Return (x, y) of the center of cell containing provided text 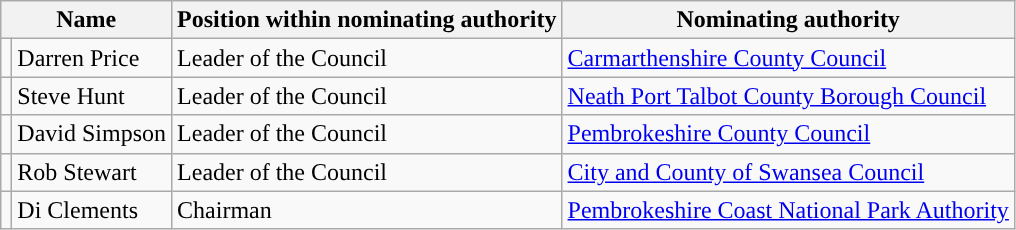
Position within nominating authority (367, 20)
Chairman (367, 210)
Darren Price (92, 58)
Di Clements (92, 210)
Nominating authority (788, 20)
Pembrokeshire County Council (788, 134)
Neath Port Talbot County Borough Council (788, 96)
Rob Stewart (92, 172)
Carmarthenshire County Council (788, 58)
Name (86, 20)
Steve Hunt (92, 96)
City and County of Swansea Council (788, 172)
David Simpson (92, 134)
Pembrokeshire Coast National Park Authority (788, 210)
